Search for the cell housing the specified text and yield its [X, Y] center coordinate. 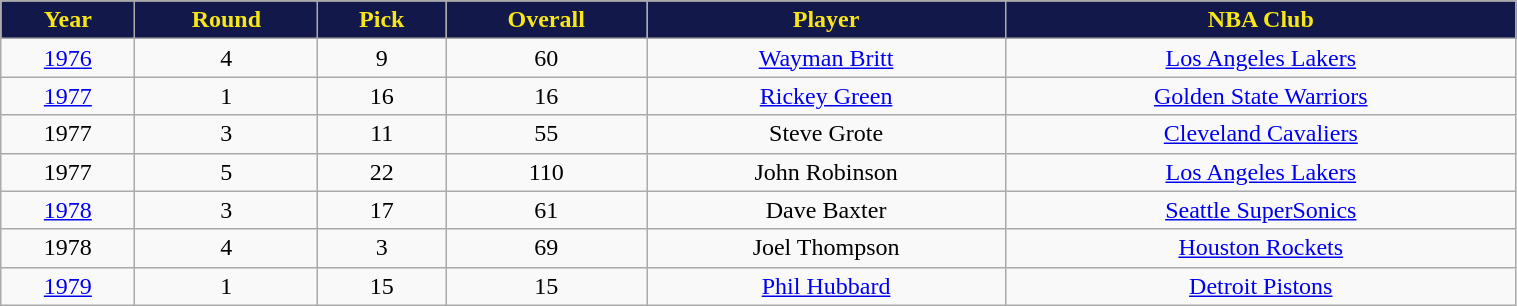
Houston Rockets [1261, 248]
Phil Hubbard [826, 286]
5 [226, 172]
Seattle SuperSonics [1261, 210]
1976 [68, 58]
11 [382, 134]
NBA Club [1261, 20]
55 [546, 134]
9 [382, 58]
Joel Thompson [826, 248]
61 [546, 210]
Pick [382, 20]
Round [226, 20]
Rickey Green [826, 96]
22 [382, 172]
Player [826, 20]
Steve Grote [826, 134]
Overall [546, 20]
110 [546, 172]
Detroit Pistons [1261, 286]
60 [546, 58]
John Robinson [826, 172]
Wayman Britt [826, 58]
Golden State Warriors [1261, 96]
Year [68, 20]
Cleveland Cavaliers [1261, 134]
17 [382, 210]
Dave Baxter [826, 210]
1979 [68, 286]
69 [546, 248]
